Find where the given text appears and provide that cell's center as (x, y) coordinate. 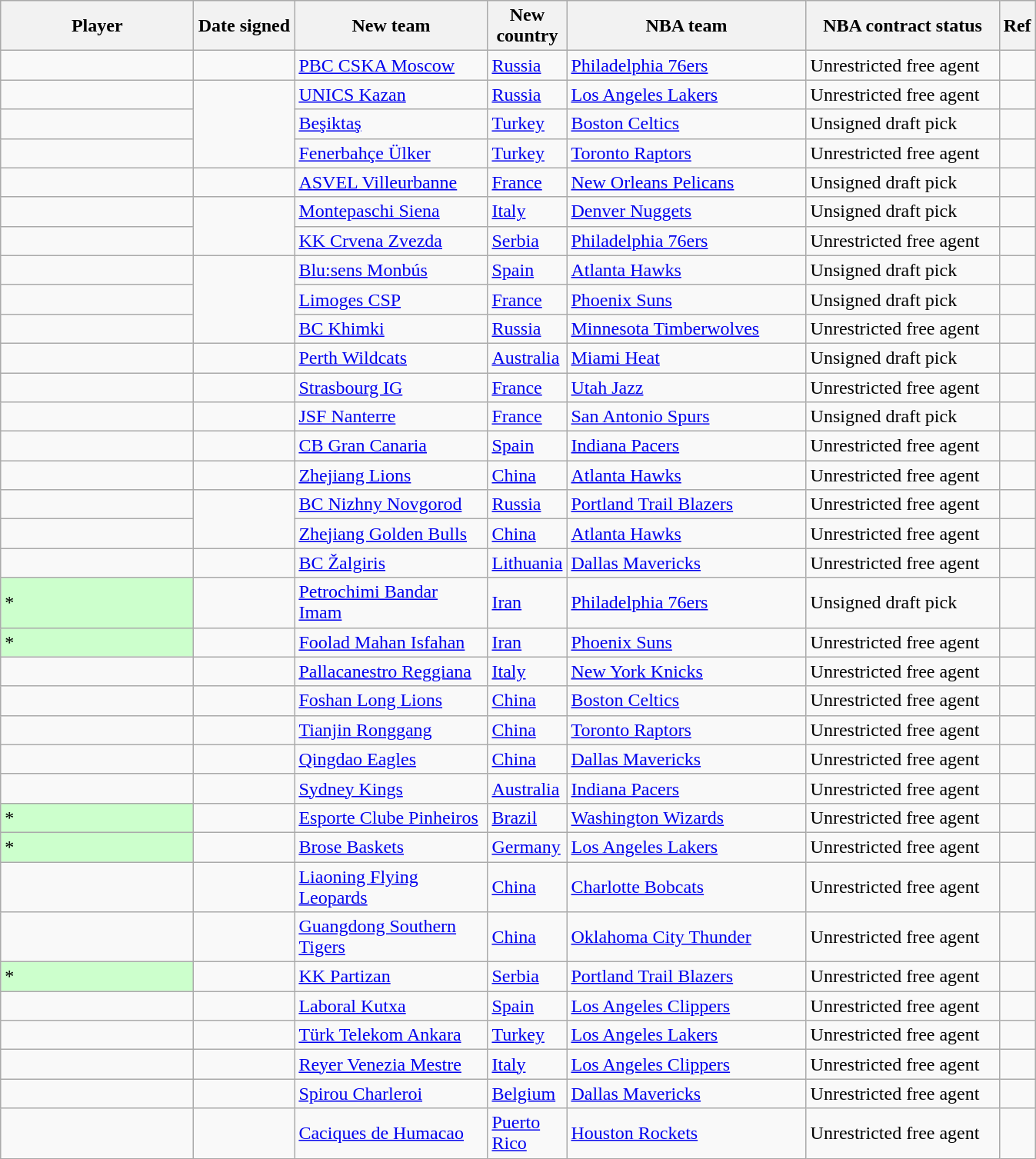
Liaoning Flying Leopards (391, 886)
CB Gran Canaria (391, 446)
Brazil (528, 818)
NBA contract status (903, 26)
KK Partizan (391, 977)
Washington Wizards (686, 818)
New team (391, 26)
Miami Heat (686, 358)
Fenerbahçe Ülker (391, 153)
Montepaschi Siena (391, 211)
Germany (528, 847)
UNICS Kazan (391, 95)
San Antonio Spurs (686, 417)
Qingdao Eagles (391, 759)
Perth Wildcats (391, 358)
Minnesota Timberwolves (686, 328)
Zhejiang Lions (391, 475)
Guangdong Southern Tigers (391, 937)
Denver Nuggets (686, 211)
Lithuania (528, 563)
Zhejiang Golden Bulls (391, 534)
PBC CSKA Moscow (391, 65)
Reyer Venezia Mestre (391, 1064)
ASVEL Villeurbanne (391, 182)
Player (97, 26)
BC Nizhny Novgorod (391, 505)
BC Žalgiris (391, 563)
Laboral Kutxa (391, 1006)
Esporte Clube Pinheiros (391, 818)
Pallacanestro Reggiana (391, 671)
Petrochimi Bandar Imam (391, 603)
Oklahoma City Thunder (686, 937)
BC Khimki (391, 328)
Belgium (528, 1094)
Ref (1017, 26)
Foolad Mahan Isfahan (391, 642)
New York Knicks (686, 671)
Foshan Long Lions (391, 701)
Caciques de Humacao (391, 1134)
JSF Nanterre (391, 417)
Puerto Rico (528, 1134)
Strasbourg IG (391, 387)
New Orleans Pelicans (686, 182)
Sydney Kings (391, 788)
KK Crvena Zvezda (391, 241)
Limoges CSP (391, 299)
Beşiktaş (391, 124)
Brose Baskets (391, 847)
Utah Jazz (686, 387)
Türk Telekom Ankara (391, 1035)
New country (528, 26)
Date signed (245, 26)
NBA team (686, 26)
Blu:sens Monbús (391, 270)
Houston Rockets (686, 1134)
Charlotte Bobcats (686, 886)
Tianjin Ronggang (391, 730)
Spirou Charleroi (391, 1094)
